Pinpoint the cell where the given text exists, returning its [x, y] midpoint coordinate. 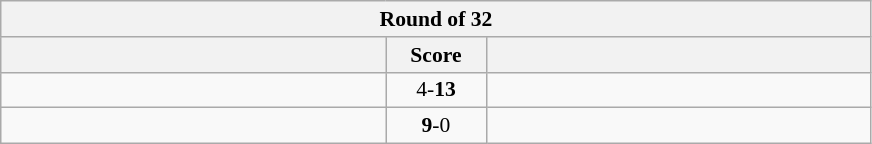
Score [436, 55]
9-0 [436, 126]
Round of 32 [436, 19]
4-13 [436, 90]
